Return [X, Y] of the center of cell containing provided text 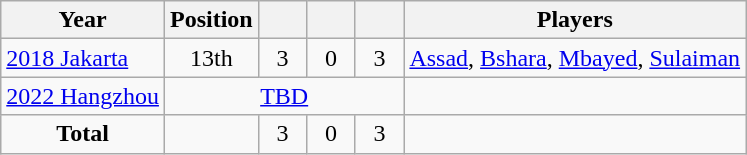
Position [211, 20]
Year [83, 20]
Players [575, 20]
Assad, Bshara, Mbayed, Sulaiman [575, 58]
13th [211, 58]
2022 Hangzhou [83, 96]
Total [83, 134]
TBD [284, 96]
2018 Jakarta [83, 58]
